Return (x, y) of the center of cell containing provided text 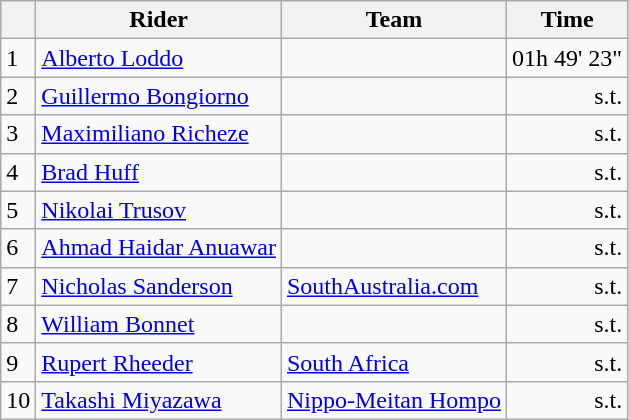
Maximiliano Richeze (159, 134)
Rider (159, 20)
Guillermo Bongiorno (159, 96)
8 (18, 324)
Ahmad Haidar Anuawar (159, 248)
Team (394, 20)
Alberto Loddo (159, 58)
6 (18, 248)
Time (568, 20)
South Africa (394, 362)
4 (18, 172)
01h 49' 23" (568, 58)
10 (18, 400)
7 (18, 286)
Nicholas Sanderson (159, 286)
9 (18, 362)
William Bonnet (159, 324)
SouthAustralia.com (394, 286)
Takashi Miyazawa (159, 400)
5 (18, 210)
3 (18, 134)
2 (18, 96)
Nikolai Trusov (159, 210)
Rupert Rheeder (159, 362)
1 (18, 58)
Brad Huff (159, 172)
Nippo-Meitan Hompo (394, 400)
